Find where the given text appears and provide that cell's center as (x, y) coordinate. 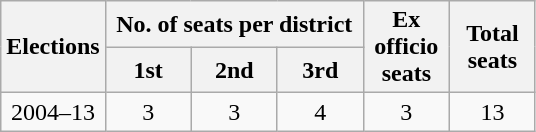
Elections (53, 47)
2004–13 (53, 112)
Total seats (492, 47)
13 (492, 112)
2nd (234, 70)
4 (320, 112)
1st (148, 70)
No. of seats per district (234, 24)
Ex officio seats (406, 47)
3rd (320, 70)
